From the cell containing the given text, extract its center point as (X, Y) coordinate. 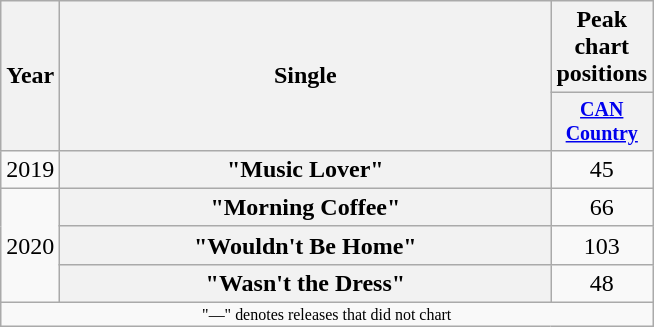
CAN Country (602, 122)
"—" denotes releases that did not chart (327, 315)
"Wouldn't Be Home" (306, 245)
66 (602, 207)
45 (602, 169)
2019 (30, 169)
"Wasn't the Dress" (306, 283)
"Morning Coffee" (306, 207)
Peak chartpositions (602, 47)
Single (306, 76)
Year (30, 76)
2020 (30, 245)
"Music Lover" (306, 169)
103 (602, 245)
48 (602, 283)
